Return the (x, y) coordinate for the center point of the cell that contains the specified text.  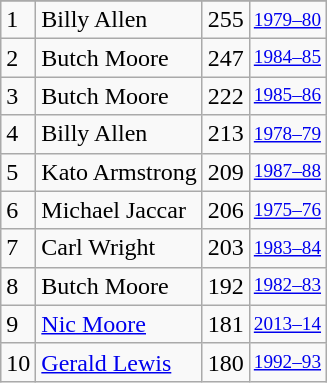
1983–84 (287, 248)
5 (18, 172)
8 (18, 286)
206 (226, 210)
1975–76 (287, 210)
Michael Jaccar (119, 210)
192 (226, 286)
3 (18, 96)
1982–83 (287, 286)
1985–86 (287, 96)
4 (18, 134)
7 (18, 248)
1978–79 (287, 134)
1984–85 (287, 58)
Kato Armstrong (119, 172)
Carl Wright (119, 248)
1 (18, 20)
1992–93 (287, 362)
1979–80 (287, 20)
255 (226, 20)
209 (226, 172)
1987–88 (287, 172)
180 (226, 362)
Nic Moore (119, 324)
247 (226, 58)
203 (226, 248)
6 (18, 210)
181 (226, 324)
10 (18, 362)
Gerald Lewis (119, 362)
9 (18, 324)
222 (226, 96)
213 (226, 134)
2013–14 (287, 324)
2 (18, 58)
